From the cell containing the given text, extract its center point as [X, Y] coordinate. 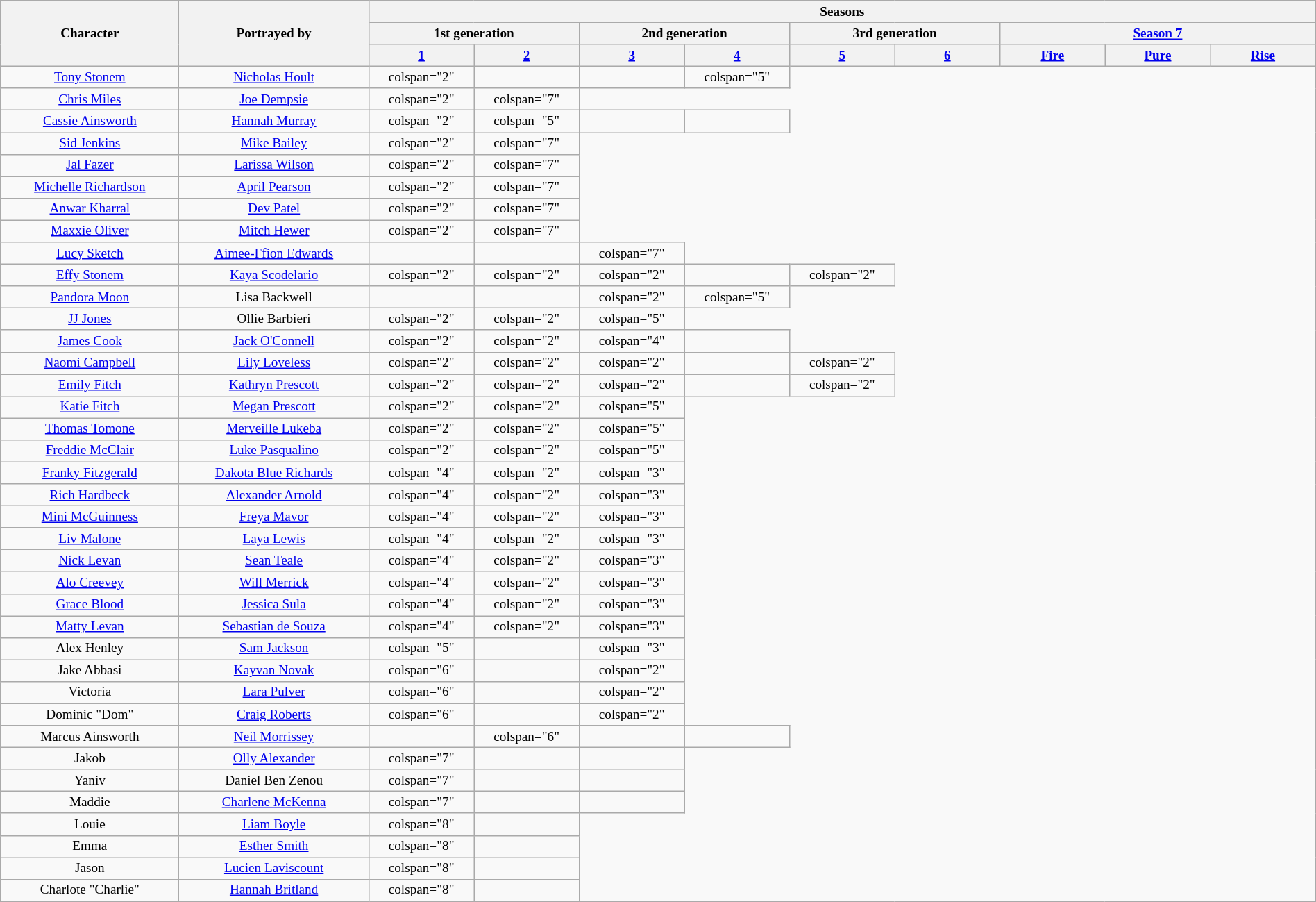
Season 7 [1158, 33]
Laya Lewis [273, 539]
Luke Pasqualino [273, 451]
Craig Roberts [273, 715]
Aimee-Ffion Edwards [273, 253]
Kayvan Novak [273, 671]
Hannah Murray [273, 122]
Sean Teale [273, 561]
Lisa Backwell [273, 297]
1st generation [473, 33]
Lucy Sketch [90, 253]
Esther Smith [273, 846]
Grace Blood [90, 605]
James Cook [90, 341]
Character [90, 33]
5 [843, 56]
Nicholas Hoult [273, 77]
Rich Hardbeck [90, 495]
Jack O'Connell [273, 341]
Cassie Ainsworth [90, 122]
Jake Abbasi [90, 671]
Neil Morrissey [273, 737]
Chris Miles [90, 99]
Lucien Laviscount [273, 869]
Victoria [90, 692]
Kaya Scodelario [273, 275]
Sid Jenkins [90, 143]
Katie Fitch [90, 407]
6 [947, 56]
Franky Fitzgerald [90, 473]
Nick Levan [90, 561]
Joe Dempsie [273, 99]
Larissa Wilson [273, 165]
2 [527, 56]
Charlene McKenna [273, 803]
Megan Prescott [273, 407]
Freya Mavor [273, 517]
Liv Malone [90, 539]
Olly Alexander [273, 758]
Portrayed by [273, 33]
Freddie McClair [90, 451]
Yaniv [90, 780]
Will Merrick [273, 583]
2nd generation [684, 33]
Michelle Richardson [90, 187]
Pandora Moon [90, 297]
Mike Bailey [273, 143]
Louie [90, 824]
3rd generation [895, 33]
April Pearson [273, 187]
Tony Stonem [90, 77]
Seasons [842, 12]
Ollie Barbieri [273, 319]
Pure [1158, 56]
Dakota Blue Richards [273, 473]
Effy Stonem [90, 275]
Thomas Tomone [90, 429]
Alex Henley [90, 649]
JJ Jones [90, 319]
Mitch Hewer [273, 231]
Kathryn Prescott [273, 385]
Liam Boyle [273, 824]
Naomi Campbell [90, 363]
Hannah Britland [273, 890]
Alexander Arnold [273, 495]
Dominic "Dom" [90, 715]
Jason [90, 869]
Charlote "Charlie" [90, 890]
Lara Pulver [273, 692]
Mini McGuinness [90, 517]
Emily Fitch [90, 385]
Rise [1263, 56]
1 [421, 56]
Emma [90, 846]
Daniel Ben Zenou [273, 780]
Matty Levan [90, 626]
Anwar Kharral [90, 209]
Jakob [90, 758]
Merveille Lukeba [273, 429]
Sebastian de Souza [273, 626]
Jal Fazer [90, 165]
Maddie [90, 803]
Fire [1053, 56]
Lily Loveless [273, 363]
Alo Creevey [90, 583]
Marcus Ainsworth [90, 737]
3 [632, 56]
Jessica Sula [273, 605]
Sam Jackson [273, 649]
4 [737, 56]
Dev Patel [273, 209]
Maxxie Oliver [90, 231]
